Extract the [X, Y] coordinate from the center of the cell holding the provided text.  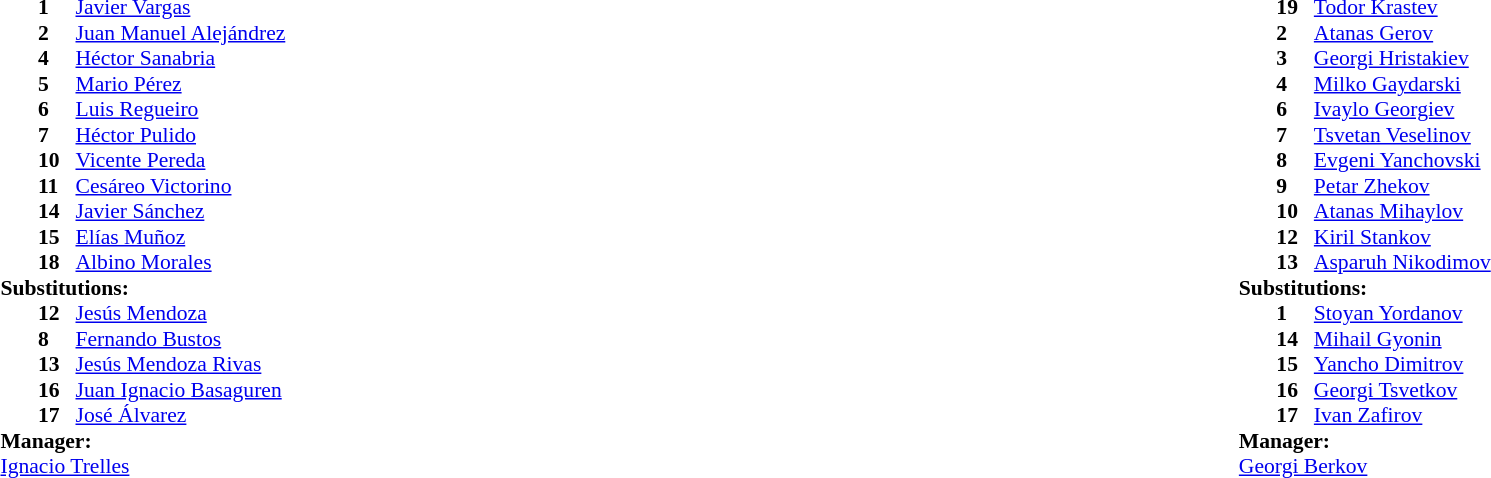
1 [1295, 313]
Javier Sánchez [181, 211]
Héctor Sanabria [181, 59]
Cesáreo Victorino [181, 186]
3 [1295, 59]
Atanas Mihaylov [1402, 211]
18 [57, 263]
Juan Ignacio Basaguren [181, 390]
Kiril Stankov [1402, 237]
Vicente Pereda [181, 161]
Asparuh Nikodimov [1402, 263]
Jesús Mendoza [181, 313]
Juan Manuel Alejándrez [181, 33]
Luis Regueiro [181, 109]
Héctor Pulido [181, 135]
9 [1295, 186]
Yancho Dimitrov [1402, 365]
José Álvarez [181, 415]
Mario Pérez [181, 84]
Georgi Tsvetkov [1402, 390]
Ivan Zafirov [1402, 415]
Atanas Gerov [1402, 33]
Milko Gaydarski [1402, 84]
Georgi Hristakiev [1402, 59]
Jesús Mendoza Rivas [181, 365]
11 [57, 186]
Evgeni Yanchovski [1402, 161]
Tsvetan Veselinov [1402, 135]
Fernando Bustos [181, 339]
Ivaylo Georgiev [1402, 109]
5 [57, 84]
Albino Morales [181, 263]
Stoyan Yordanov [1402, 313]
Petar Zhekov [1402, 186]
Mihail Gyonin [1402, 339]
Elías Muñoz [181, 237]
